Pinpoint the cell where the given text exists, returning its [X, Y] midpoint coordinate. 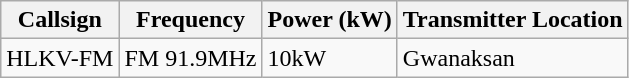
Transmitter Location [512, 20]
Gwanaksan [512, 58]
FM 91.9MHz [190, 58]
Frequency [190, 20]
HLKV-FM [60, 58]
10kW [330, 58]
Callsign [60, 20]
Power (kW) [330, 20]
